Determine the [x, y] coordinate at the center of the cell enclosing the given text.  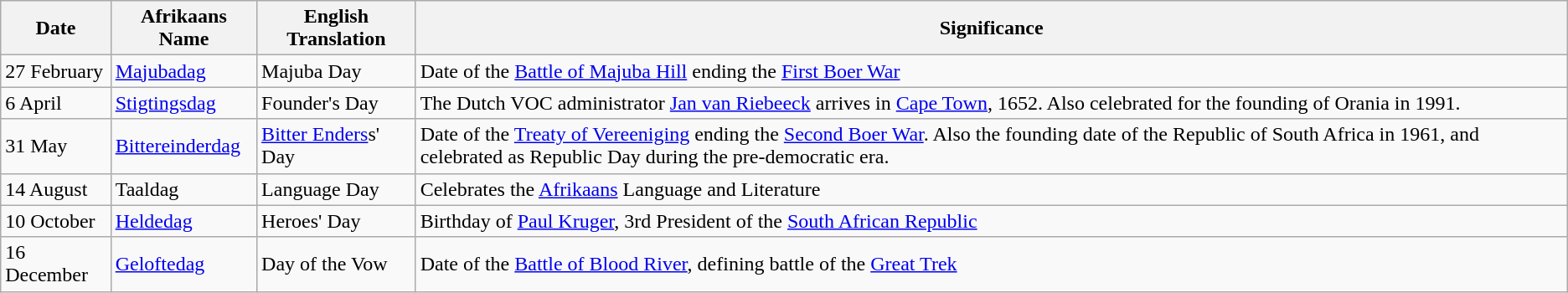
Heldedag [183, 221]
Majubadag [183, 71]
Significance [992, 28]
Celebrates the Afrikaans Language and Literature [992, 189]
Date of the Battle of Majuba Hill ending the First Boer War [992, 71]
Founder's Day [337, 103]
31 May [55, 146]
Bitter Enderss' Day [337, 146]
English Translation [337, 28]
6 April [55, 103]
Heroes' Day [337, 221]
Language Day [337, 189]
Geloftedag [183, 265]
16 December [55, 265]
Birthday of Paul Kruger, 3rd President of the South African Republic [992, 221]
27 February [55, 71]
Afrikaans Name [183, 28]
Bittereinderdag [183, 146]
Date [55, 28]
Date of the Battle of Blood River, defining battle of the Great Trek [992, 265]
Majuba Day [337, 71]
10 October [55, 221]
The Dutch VOC administrator Jan van Riebeeck arrives in Cape Town, 1652. Also celebrated for the founding of Orania in 1991. [992, 103]
Day of the Vow [337, 265]
Taaldag [183, 189]
Stigtingsdag [183, 103]
14 August [55, 189]
